Extract the [x, y] coordinate from the center of the cell holding the provided text.  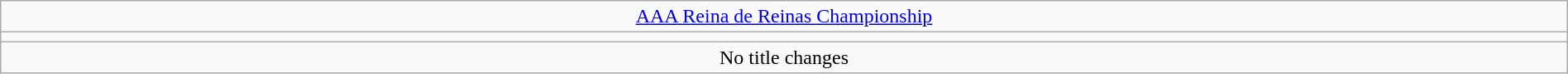
No title changes [784, 57]
AAA Reina de Reinas Championship [784, 17]
